Capture the cell that displays the provided text and extract its (X, Y) central coordinate. 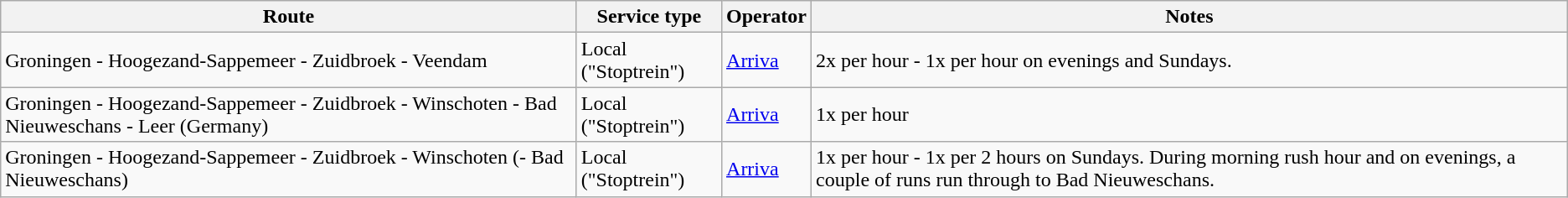
Service type (648, 17)
1x per hour (1189, 114)
Groningen - Hoogezand-Sappemeer - Zuidbroek - Veendam (288, 60)
Groningen - Hoogezand-Sappemeer - Zuidbroek - Winschoten - Bad Nieuweschans - Leer (Germany) (288, 114)
1x per hour - 1x per 2 hours on Sundays. During morning rush hour and on evenings, a couple of runs run through to Bad Nieuweschans. (1189, 169)
Notes (1189, 17)
2x per hour - 1x per hour on evenings and Sundays. (1189, 60)
Route (288, 17)
Groningen - Hoogezand-Sappemeer - Zuidbroek - Winschoten (- Bad Nieuweschans) (288, 169)
Operator (767, 17)
